Output the [x, y] coordinate of the center of the cell containing the given text.  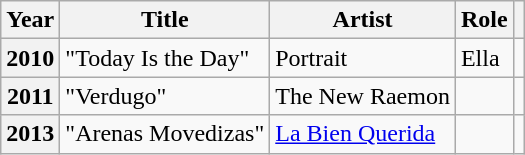
2010 [30, 58]
Role [484, 20]
"Verdugo" [165, 96]
Ella [484, 58]
Title [165, 20]
Year [30, 20]
"Today Is the Day" [165, 58]
2013 [30, 134]
The New Raemon [363, 96]
"Arenas Movedizas" [165, 134]
Portrait [363, 58]
La Bien Querida [363, 134]
2011 [30, 96]
Artist [363, 20]
